Provide the [x, y] coordinate of the cell's center where the given text is located.  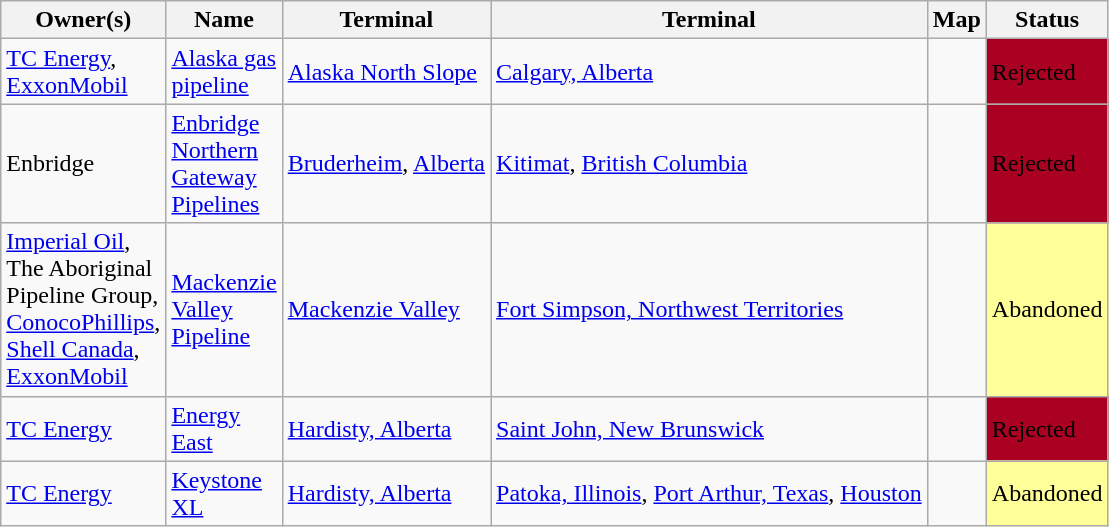
Bruderheim, Alberta [386, 164]
Fort Simpson, Northwest Territories [710, 310]
TC Energy, ExxonMobil [84, 72]
Alaska North Slope [386, 72]
Map [956, 20]
Alaska gas pipeline [224, 72]
Saint John, New Brunswick [710, 428]
Energy East [224, 428]
Mackenzie Valley [386, 310]
Kitimat, British Columbia [710, 164]
Status [1047, 20]
Owner(s) [84, 20]
Enbridge [84, 164]
Enbridge Northern Gateway Pipelines [224, 164]
Calgary, Alberta [710, 72]
Imperial Oil, The Aboriginal Pipeline Group, ConocoPhillips, Shell Canada, ExxonMobil [84, 310]
Patoka, Illinois, Port Arthur, Texas, Houston [710, 494]
Name [224, 20]
Mackenzie Valley Pipeline [224, 310]
Keystone XL [224, 494]
